Return [x, y] of the center of cell containing provided text 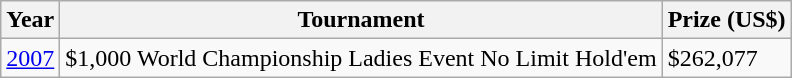
$1,000 World Championship Ladies Event No Limit Hold'em [361, 58]
2007 [30, 58]
Prize (US$) [726, 20]
$262,077 [726, 58]
Year [30, 20]
Tournament [361, 20]
